Extract the (X, Y) coordinate from the center of the cell holding the provided text.  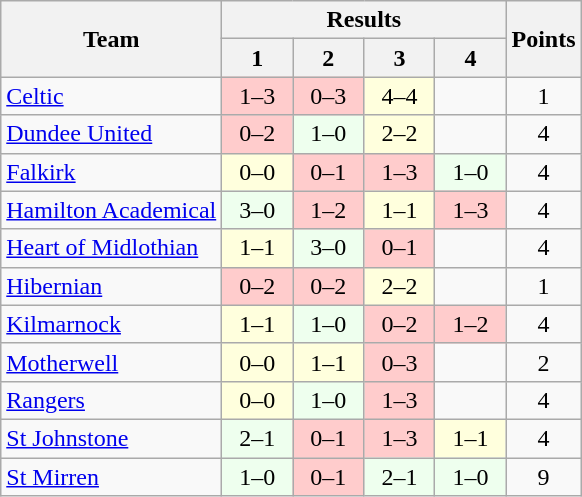
Points (544, 39)
Team (112, 39)
Hamilton Academical (112, 210)
9 (544, 477)
Heart of Midlothian (112, 248)
St Johnstone (112, 438)
Hibernian (112, 286)
Rangers (112, 400)
3 (400, 58)
Kilmarnock (112, 324)
St Mirren (112, 477)
Falkirk (112, 172)
Results (364, 20)
Dundee United (112, 134)
Motherwell (112, 362)
Celtic (112, 96)
4–4 (400, 96)
